Search for the cell housing the specified text and yield its (x, y) center coordinate. 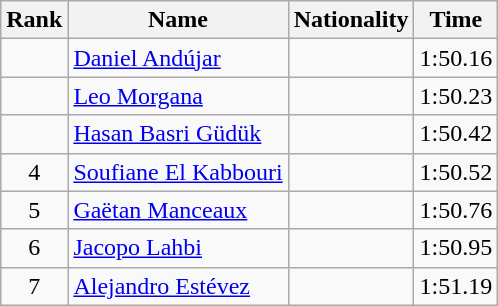
Alejandro Estévez (178, 286)
1:50.76 (456, 210)
4 (34, 172)
Nationality (351, 20)
1:51.19 (456, 286)
Jacopo Lahbi (178, 248)
Hasan Basri Güdük (178, 134)
Daniel Andújar (178, 58)
Soufiane El Kabbouri (178, 172)
1:50.95 (456, 248)
1:50.42 (456, 134)
Time (456, 20)
6 (34, 248)
Name (178, 20)
1:50.23 (456, 96)
Gaëtan Manceaux (178, 210)
5 (34, 210)
7 (34, 286)
Leo Morgana (178, 96)
1:50.16 (456, 58)
1:50.52 (456, 172)
Rank (34, 20)
